Return [x, y] of the center of cell containing provided text 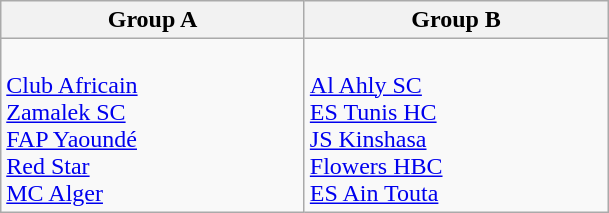
Club Africain Zamalek SC FAP Yaoundé Red Star MC Alger [153, 126]
Group A [153, 20]
Al Ahly SC ES Tunis HC JS Kinshasa Flowers HBC ES Ain Touta [456, 126]
Group B [456, 20]
